Search for the cell housing the specified text and yield its [X, Y] center coordinate. 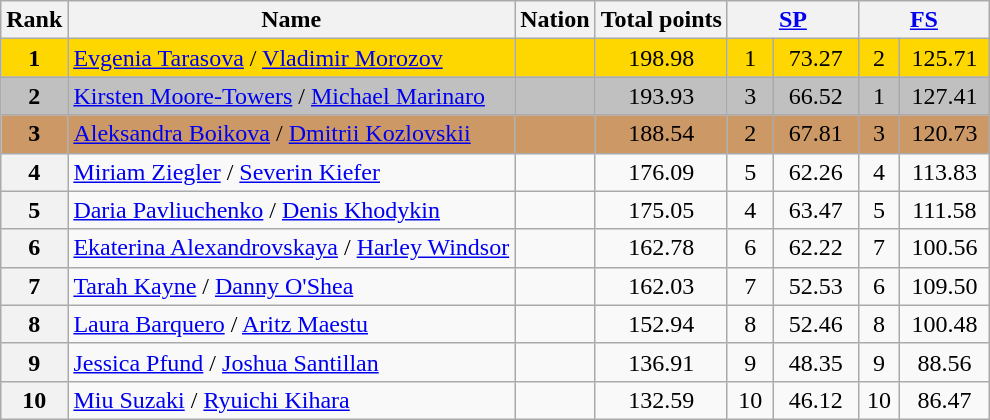
Evgenia Tarasova / Vladimir Morozov [292, 58]
Laura Barquero / Aritz Maestu [292, 324]
175.05 [661, 210]
100.48 [944, 324]
FS [924, 20]
48.35 [816, 362]
Kirsten Moore-Towers / Michael Marinaro [292, 96]
46.12 [816, 400]
Tarah Kayne / Danny O'Shea [292, 286]
176.09 [661, 172]
Nation [555, 20]
88.56 [944, 362]
113.83 [944, 172]
193.93 [661, 96]
152.94 [661, 324]
132.59 [661, 400]
Total points [661, 20]
109.50 [944, 286]
Miu Suzaki / Ryuichi Kihara [292, 400]
63.47 [816, 210]
73.27 [816, 58]
67.81 [816, 134]
Name [292, 20]
Jessica Pfund / Joshua Santillan [292, 362]
52.46 [816, 324]
100.56 [944, 248]
Rank [34, 20]
198.98 [661, 58]
136.91 [661, 362]
SP [792, 20]
Daria Pavliuchenko / Denis Khodykin [292, 210]
Ekaterina Alexandrovskaya / Harley Windsor [292, 248]
86.47 [944, 400]
162.78 [661, 248]
66.52 [816, 96]
Aleksandra Boikova / Dmitrii Kozlovskii [292, 134]
62.22 [816, 248]
125.71 [944, 58]
188.54 [661, 134]
127.41 [944, 96]
Miriam Ziegler / Severin Kiefer [292, 172]
162.03 [661, 286]
120.73 [944, 134]
111.58 [944, 210]
62.26 [816, 172]
52.53 [816, 286]
